Locate the cell with the specified text and output its [X, Y] center coordinate. 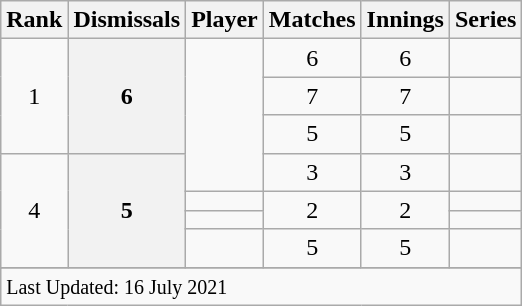
Player [225, 20]
Matches [312, 20]
Rank [34, 20]
Series [485, 20]
Innings [405, 20]
1 [34, 96]
4 [34, 210]
Last Updated: 16 July 2021 [262, 286]
Dismissals [127, 20]
